Search for the cell housing the specified text and yield its (x, y) center coordinate. 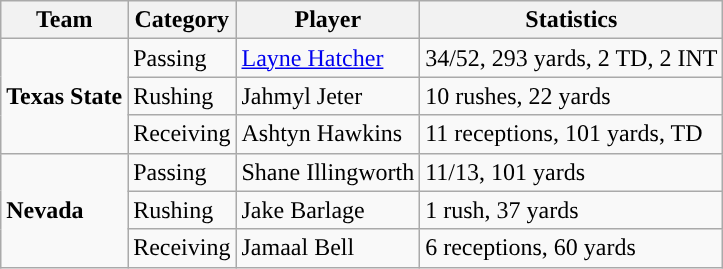
11 receptions, 101 yards, TD (572, 134)
Layne Hatcher (328, 58)
Nevada (64, 210)
34/52, 293 yards, 2 TD, 2 INT (572, 58)
Jake Barlage (328, 210)
11/13, 101 yards (572, 172)
Texas State (64, 96)
1 rush, 37 yards (572, 210)
Player (328, 20)
Statistics (572, 20)
10 rushes, 22 yards (572, 96)
Shane Illingworth (328, 172)
Team (64, 20)
Category (182, 20)
Ashtyn Hawkins (328, 134)
Jamaal Bell (328, 248)
6 receptions, 60 yards (572, 248)
Jahmyl Jeter (328, 96)
